Output the [X, Y] coordinate of the center of the cell containing the given text.  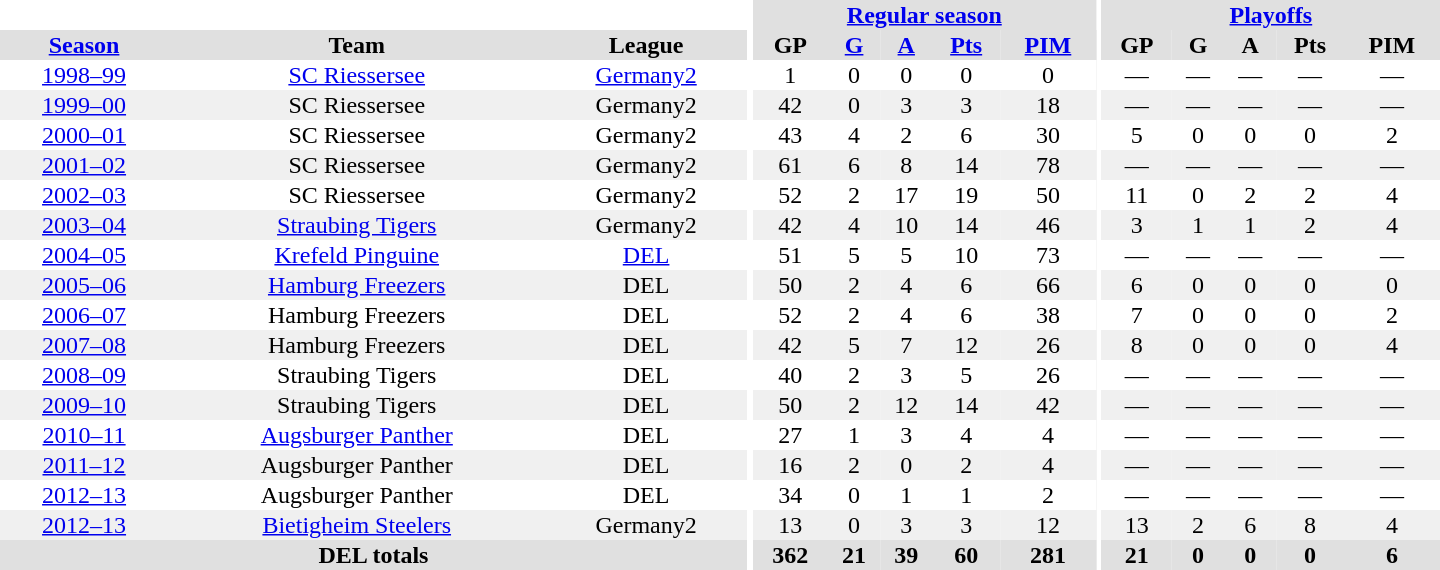
Bietigheim Steelers [356, 525]
2006–07 [84, 315]
78 [1048, 165]
2002–03 [84, 195]
Regular season [924, 15]
73 [1048, 255]
2010–11 [84, 435]
1998–99 [84, 75]
2009–10 [84, 405]
2011–12 [84, 465]
2008–09 [84, 375]
19 [966, 195]
2007–08 [84, 345]
2001–02 [84, 165]
40 [790, 375]
2000–01 [84, 135]
39 [906, 555]
17 [906, 195]
DEL totals [374, 555]
46 [1048, 225]
34 [790, 495]
League [646, 45]
Playoffs [1271, 15]
38 [1048, 315]
2004–05 [84, 255]
362 [790, 555]
18 [1048, 105]
Team [356, 45]
60 [966, 555]
51 [790, 255]
Krefeld Pinguine [356, 255]
Season [84, 45]
281 [1048, 555]
11 [1137, 195]
61 [790, 165]
27 [790, 435]
2003–04 [84, 225]
30 [1048, 135]
2005–06 [84, 285]
1999–00 [84, 105]
43 [790, 135]
66 [1048, 285]
16 [790, 465]
